Determine the (X, Y) coordinate at the center of the cell enclosing the given text.  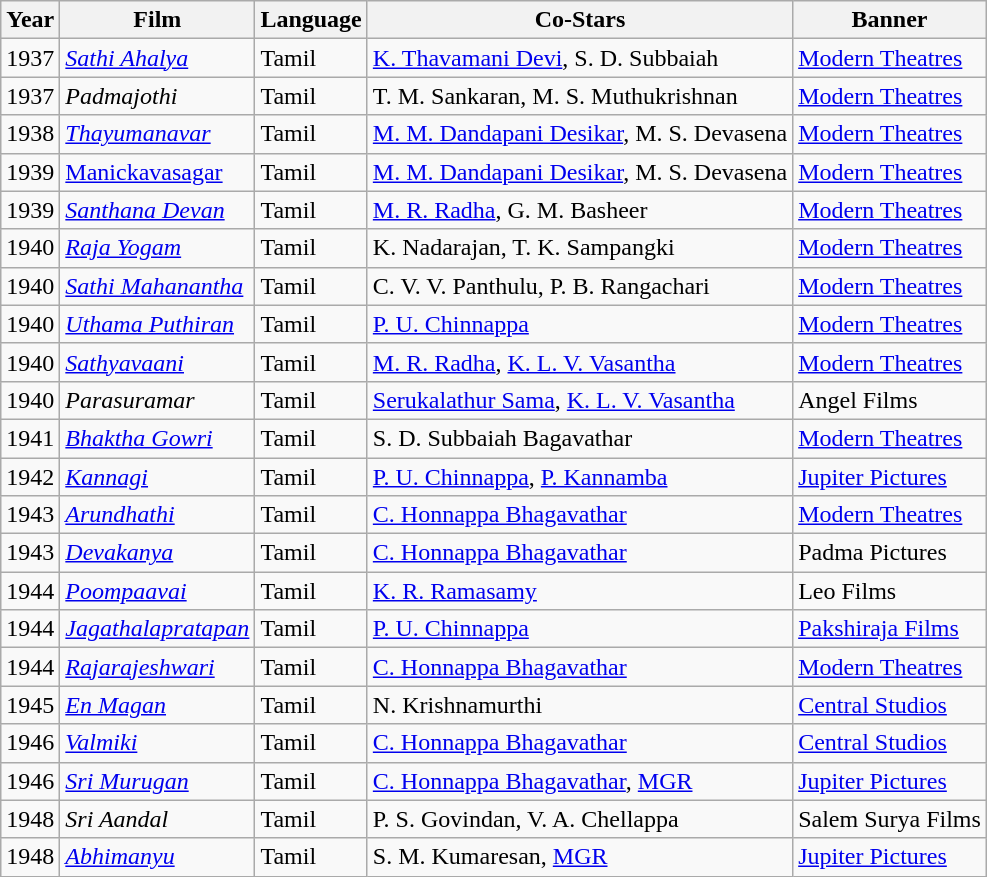
Angel Films (890, 400)
Arundhathi (158, 515)
Padma Pictures (890, 553)
S. M. Kumaresan, MGR (580, 857)
S. D. Subbaiah Bagavathar (580, 438)
Parasuramar (158, 400)
P. S. Govindan, V. A. Chellappa (580, 819)
Santhana Devan (158, 210)
1941 (30, 438)
K. R. Ramasamy (580, 591)
Film (158, 20)
N. Krishnamurthi (580, 705)
Kannagi (158, 477)
Rajarajeshwari (158, 667)
C. V. V. Panthulu, P. B. Rangachari (580, 286)
1945 (30, 705)
Leo Films (890, 591)
Language (311, 20)
Jagathalapratapan (158, 629)
Sri Aandal (158, 819)
K. Thavamani Devi, S. D. Subbaiah (580, 58)
Sri Murugan (158, 781)
Devakanya (158, 553)
P. U. Chinnappa, P. Kannamba (580, 477)
M. R. Radha, K. L. V. Vasantha (580, 362)
Uthama Puthiran (158, 324)
Banner (890, 20)
1938 (30, 134)
Manickavasagar (158, 172)
Poompaavai (158, 591)
Thayumanavar (158, 134)
En Magan (158, 705)
Co-Stars (580, 20)
Abhimanyu (158, 857)
1942 (30, 477)
Serukalathur Sama, K. L. V. Vasantha (580, 400)
Raja Yogam (158, 248)
K. Nadarajan, T. K. Sampangki (580, 248)
Sathi Mahanantha (158, 286)
Bhaktha Gowri (158, 438)
Year (30, 20)
Valmiki (158, 743)
Padmajothi (158, 96)
M. R. Radha, G. M. Basheer (580, 210)
Sathyavaani (158, 362)
C. Honnappa Bhagavathar, MGR (580, 781)
T. M. Sankaran, M. S. Muthukrishnan (580, 96)
Sathi Ahalya (158, 58)
Salem Surya Films (890, 819)
Pakshiraja Films (890, 629)
